Extract the [x, y] coordinate from the center of the cell holding the provided text.  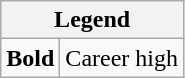
Legend [92, 20]
Career high [122, 58]
Bold [30, 58]
